Pinpoint the cell where the given text exists, returning its (X, Y) midpoint coordinate. 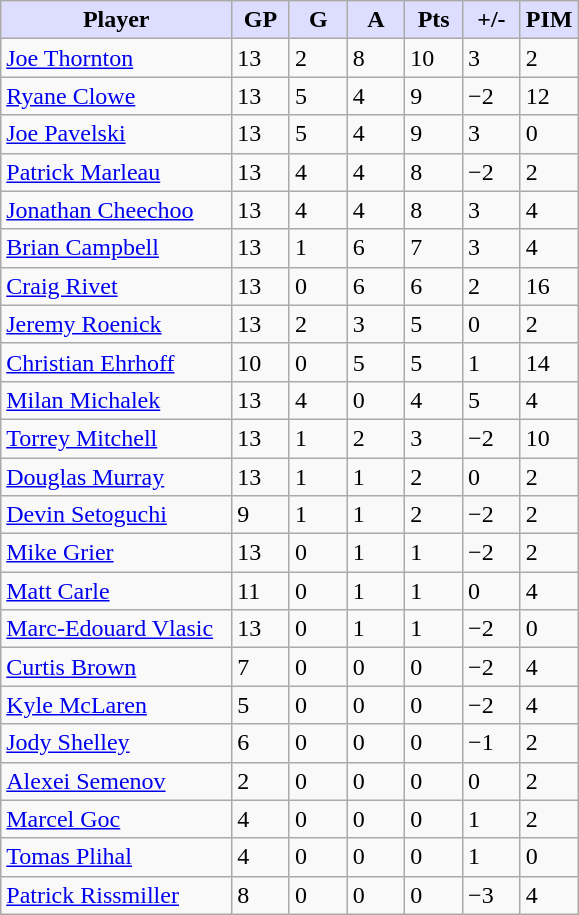
11 (261, 591)
Joe Thornton (116, 58)
PIM (549, 20)
Matt Carle (116, 591)
Devin Setoguchi (116, 515)
14 (549, 362)
Marcel Goc (116, 819)
Torrey Mitchell (116, 438)
16 (549, 286)
−1 (492, 743)
Craig Rivet (116, 286)
Curtis Brown (116, 667)
Pts (434, 20)
Player (116, 20)
GP (261, 20)
Joe Pavelski (116, 134)
Patrick Marleau (116, 172)
Douglas Murray (116, 477)
G (318, 20)
A (376, 20)
Jody Shelley (116, 743)
Jeremy Roenick (116, 324)
12 (549, 96)
Brian Campbell (116, 248)
Alexei Semenov (116, 781)
Christian Ehrhoff (116, 362)
+/- (492, 20)
Patrick Rissmiller (116, 895)
Jonathan Cheechoo (116, 210)
Milan Michalek (116, 400)
Mike Grier (116, 553)
−3 (492, 895)
Marc-Edouard Vlasic (116, 629)
Tomas Plihal (116, 857)
Kyle McLaren (116, 705)
Ryane Clowe (116, 96)
